Locate the cell with the specified text and output its (X, Y) center coordinate. 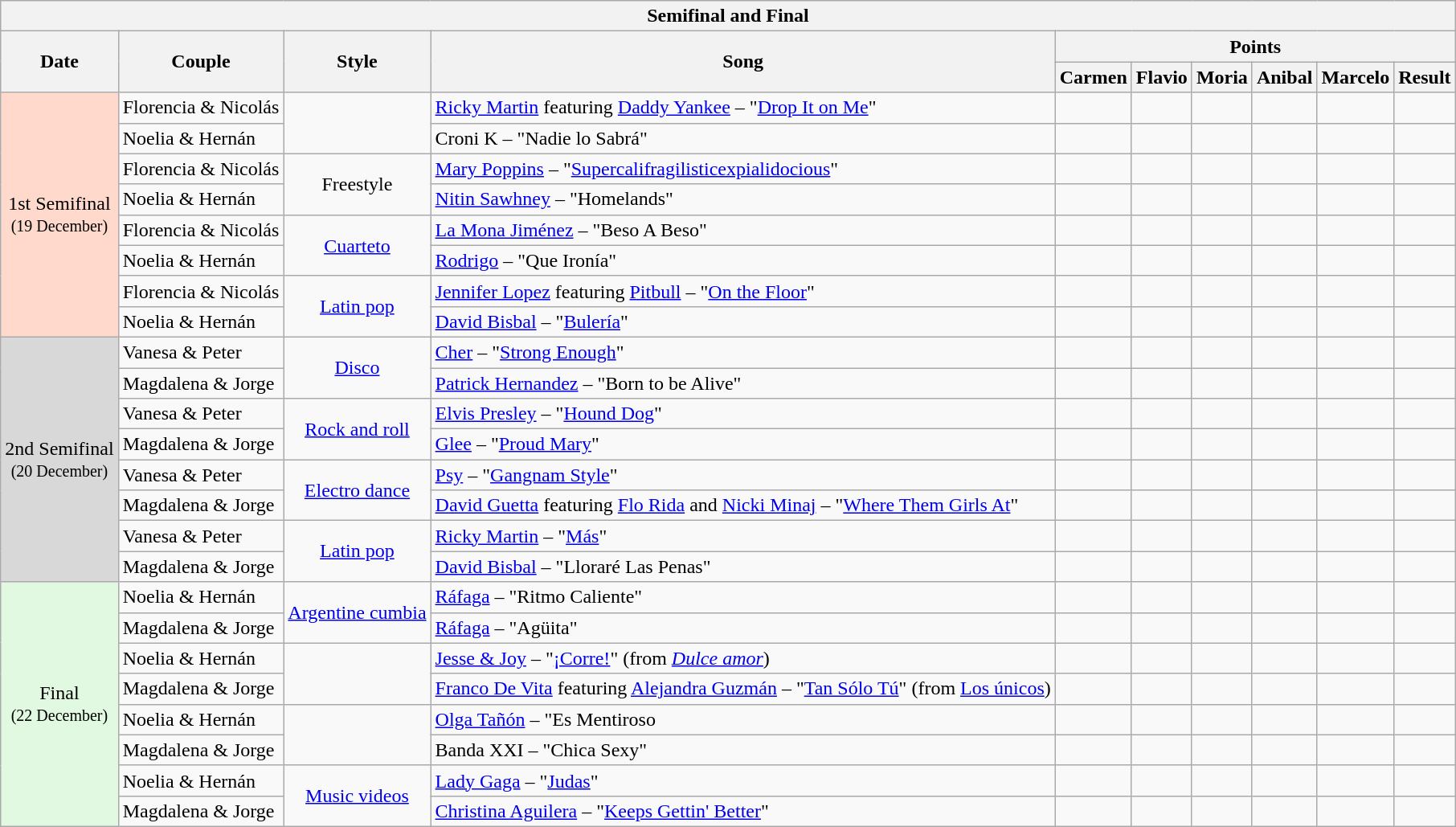
Cher – "Strong Enough" (742, 352)
1st Semifinal (19 December) (59, 215)
Rodrigo – "Que Ironía" (742, 260)
Argentine cumbia (357, 612)
Jesse & Joy – "¡Corre!" (from Dulce amor) (742, 658)
Final (22 December) (59, 704)
Song (742, 62)
Moria (1221, 77)
Olga Tañón – "Es Mentiroso (742, 719)
Nitin Sawhney – "Homelands" (742, 199)
Ricky Martin – "Más" (742, 536)
Christina Aguilera – "Keeps Gettin' Better" (742, 811)
David Bisbal – "Bulería" (742, 321)
Result (1425, 77)
Disco (357, 367)
Lady Gaga – "Judas" (742, 780)
Ricky Martin featuring Daddy Yankee – "Drop It on Me" (742, 108)
Franco De Vita featuring Alejandra Guzmán – "Tan Sólo Tú" (from Los únicos) (742, 689)
Croni K – "Nadie lo Sabrá" (742, 138)
Date (59, 62)
2nd Semifinal (20 December) (59, 459)
Glee – "Proud Mary" (742, 444)
Rock and roll (357, 429)
La Mona Jiménez – "Beso A Beso" (742, 230)
Semifinal and Final (728, 16)
Jennifer Lopez featuring Pitbull – "On the Floor" (742, 291)
Flavio (1162, 77)
Points (1255, 47)
Cuarteto (357, 245)
Anibal (1284, 77)
Style (357, 62)
Ráfaga – "Ritmo Caliente" (742, 597)
Freestyle (357, 184)
Carmen (1093, 77)
Couple (201, 62)
Marcelo (1356, 77)
Elvis Presley – "Hound Dog" (742, 414)
David Guetta featuring Flo Rida and Nicki Minaj – "Where Them Girls At" (742, 506)
Electro dance (357, 490)
Mary Poppins – "Supercalifragilisticexpialidocious" (742, 169)
Patrick Hernandez – "Born to be Alive" (742, 383)
David Bisbal – "Lloraré Las Penas" (742, 567)
Music videos (357, 796)
Ráfaga – "Agüita" (742, 628)
Psy – "Gangnam Style" (742, 475)
Banda XXI – "Chica Sexy" (742, 750)
